Determine the (X, Y) coordinate at the center of the cell enclosing the given text.  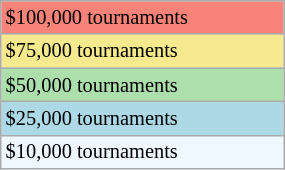
$75,000 tournaments (142, 51)
$50,000 tournaments (142, 85)
$25,000 tournaments (142, 118)
$100,000 tournaments (142, 17)
$10,000 tournaments (142, 152)
